For the text-containing cell, return its midpoint in (X, Y) coordinate format. 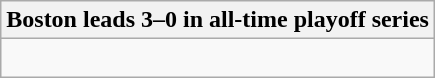
Boston leads 3–0 in all-time playoff series (218, 20)
